Capture the cell that displays the provided text and extract its (X, Y) central coordinate. 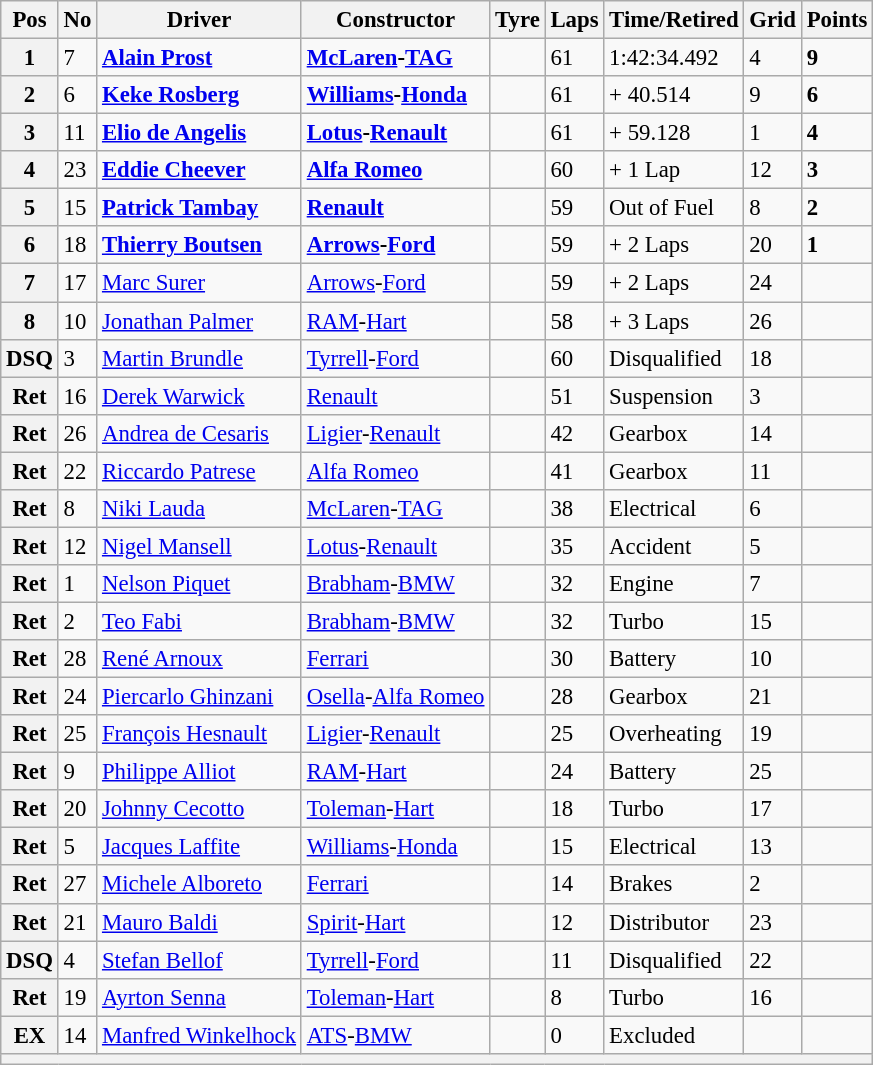
Engine (674, 584)
Points (836, 20)
Distributor (674, 922)
+ 3 Laps (674, 321)
Suspension (674, 396)
Manfred Winkelhock (200, 1035)
Niki Lauda (200, 509)
58 (574, 321)
Eddie Cheever (200, 170)
Pos (30, 20)
41 (574, 471)
No (77, 20)
Excluded (674, 1035)
Philippe Alliot (200, 772)
Jacques Laffite (200, 847)
Laps (574, 20)
Driver (200, 20)
1:42:34.492 (674, 58)
Michele Alboreto (200, 885)
Constructor (395, 20)
Riccardo Patrese (200, 471)
Tyre (518, 20)
Johnny Cecotto (200, 809)
0 (574, 1035)
EX (30, 1035)
+ 40.514 (674, 95)
13 (772, 847)
+ 59.128 (674, 133)
Teo Fabi (200, 621)
+ 1 Lap (674, 170)
Alain Prost (200, 58)
Time/Retired (674, 20)
Nelson Piquet (200, 584)
51 (574, 396)
ATS-BMW (395, 1035)
30 (574, 659)
Piercarlo Ghinzani (200, 697)
Thierry Boutsen (200, 245)
27 (77, 885)
38 (574, 509)
Overheating (674, 734)
Elio de Angelis (200, 133)
Nigel Mansell (200, 546)
Patrick Tambay (200, 208)
Ayrton Senna (200, 997)
François Hesnault (200, 734)
Jonathan Palmer (200, 321)
Accident (674, 546)
Mauro Baldi (200, 922)
Stefan Bellof (200, 960)
Grid (772, 20)
René Arnoux (200, 659)
Spirit-Hart (395, 922)
Brakes (674, 885)
Out of Fuel (674, 208)
Martin Brundle (200, 358)
Osella-Alfa Romeo (395, 697)
Keke Rosberg (200, 95)
Derek Warwick (200, 396)
Marc Surer (200, 283)
Andrea de Cesaris (200, 433)
42 (574, 433)
35 (574, 546)
